Return the [X, Y] coordinate for the center point of the cell that contains the specified text.  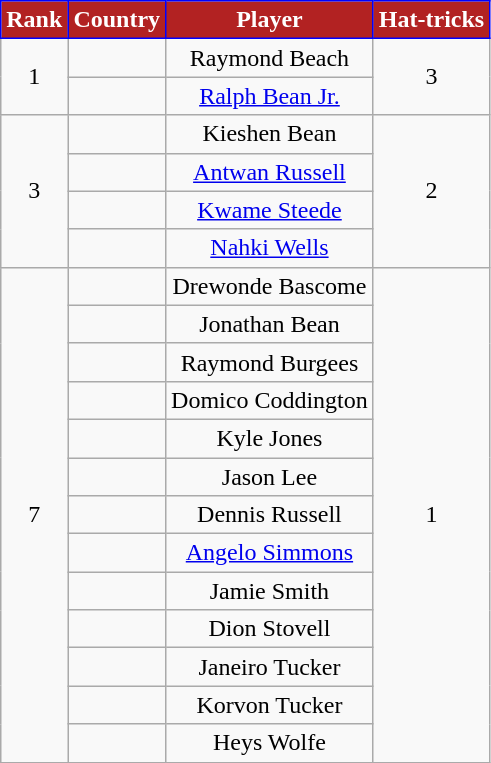
Kwame Steede [270, 210]
2 [431, 191]
Jamie Smith [270, 591]
Dennis Russell [270, 515]
Dion Stovell [270, 629]
Drewonde Bascome [270, 286]
Kieshen Bean [270, 134]
Korvon Tucker [270, 705]
Player [270, 20]
Raymond Burgees [270, 362]
Ralph Bean Jr. [270, 96]
Rank [34, 20]
Kyle Jones [270, 438]
Raymond Beach [270, 58]
Antwan Russell [270, 172]
Jason Lee [270, 477]
Nahki Wells [270, 248]
Angelo Simmons [270, 553]
Domico Coddington [270, 400]
Janeiro Tucker [270, 667]
Country [117, 20]
7 [34, 514]
Heys Wolfe [270, 743]
Hat-tricks [431, 20]
Jonathan Bean [270, 324]
